Capture the cell that displays the provided text and extract its [X, Y] central coordinate. 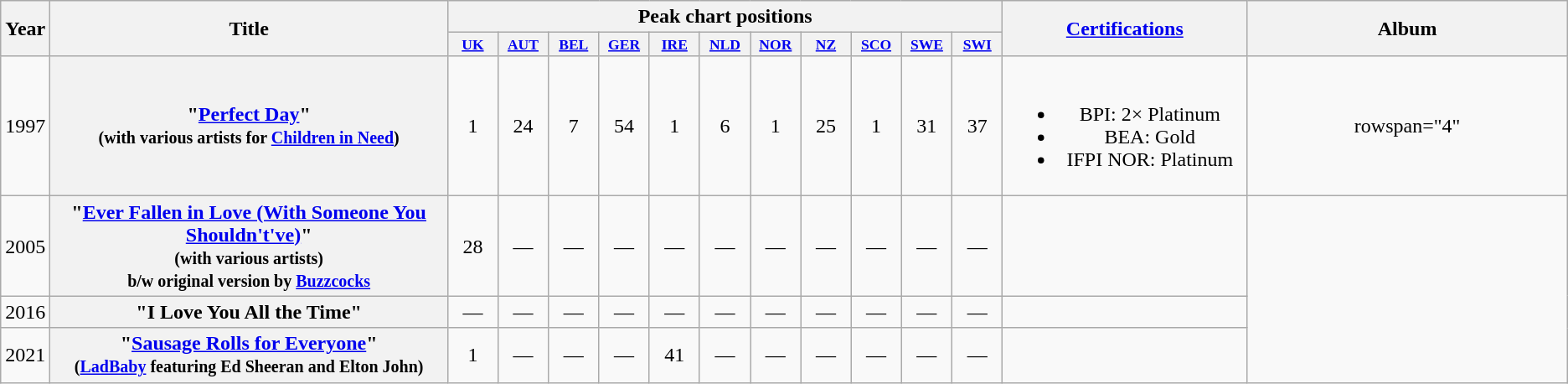
IRE [674, 44]
SWE [926, 44]
Certifications [1125, 29]
25 [826, 126]
NZ [826, 44]
SCO [876, 44]
"I Love You All the Time" [250, 312]
31 [926, 126]
1997 [25, 126]
AUT [523, 44]
SWI [977, 44]
54 [624, 126]
"Perfect Day" (with various artists for Children in Need) [250, 126]
41 [674, 355]
Year [25, 29]
2021 [25, 355]
UK [472, 44]
"Sausage Rolls for Everyone" (LadBaby featuring Ed Sheeran and Elton John) [250, 355]
NOR [776, 44]
BPI: 2× PlatinumBEA: GoldIFPI NOR: Platinum [1125, 126]
2005 [25, 246]
6 [725, 126]
rowspan="4" [1407, 126]
2016 [25, 312]
"Ever Fallen in Love (With Someone You Shouldn't've)"(with various artists)b/w original version by Buzzcocks [250, 246]
37 [977, 126]
Title [250, 29]
NLD [725, 44]
GER [624, 44]
24 [523, 126]
Album [1407, 29]
Peak chart positions [725, 17]
28 [472, 246]
BEL [574, 44]
7 [574, 126]
